Locate the cell with the specified text and output its [X, Y] center coordinate. 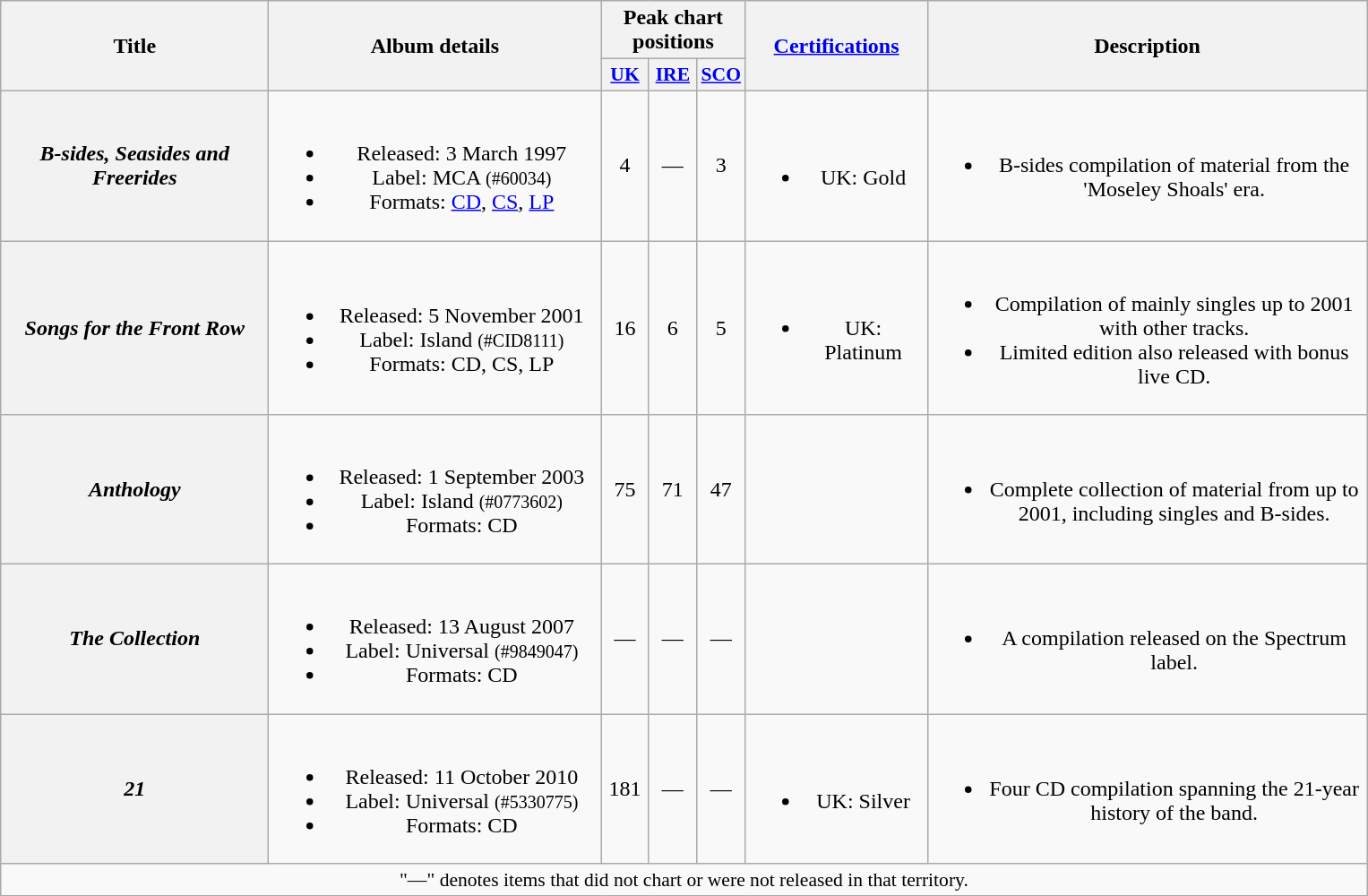
3 [722, 165]
Released: 5 November 2001Label: Island (#CID8111)Formats: CD, CS, LP [435, 327]
47 [722, 489]
UK [625, 75]
IRE [672, 75]
Released: 1 September 2003Label: Island (#0773602)Formats: CD [435, 489]
Peak chart positions [674, 30]
"—" denotes items that did not chart or were not released in that territory. [684, 880]
4 [625, 165]
75 [625, 489]
Complete collection of material from up to 2001, including singles and B-sides. [1147, 489]
SCO [722, 75]
UK: Silver [837, 788]
Released: 3 March 1997Label: MCA (#60034)Formats: CD, CS, LP [435, 165]
Compilation of mainly singles up to 2001 with other tracks.Limited edition also released with bonus live CD. [1147, 327]
Certifications [837, 47]
181 [625, 788]
71 [672, 489]
UK: Gold [837, 165]
A compilation released on the Spectrum label. [1147, 640]
Title [134, 47]
Description [1147, 47]
6 [672, 327]
Album details [435, 47]
Released: 13 August 2007Label: Universal (#9849047)Formats: CD [435, 640]
Songs for the Front Row [134, 327]
21 [134, 788]
UK: Platinum [837, 327]
B-sides, Seasides and Freerides [134, 165]
B-sides compilation of material from the 'Moseley Shoals' era. [1147, 165]
Anthology [134, 489]
Four CD compilation spanning the 21-year history of the band. [1147, 788]
5 [722, 327]
The Collection [134, 640]
Released: 11 October 2010Label: Universal (#5330775)Formats: CD [435, 788]
16 [625, 327]
